Scan for the cell matching the given text and deliver its (X, Y) coordinate at center. 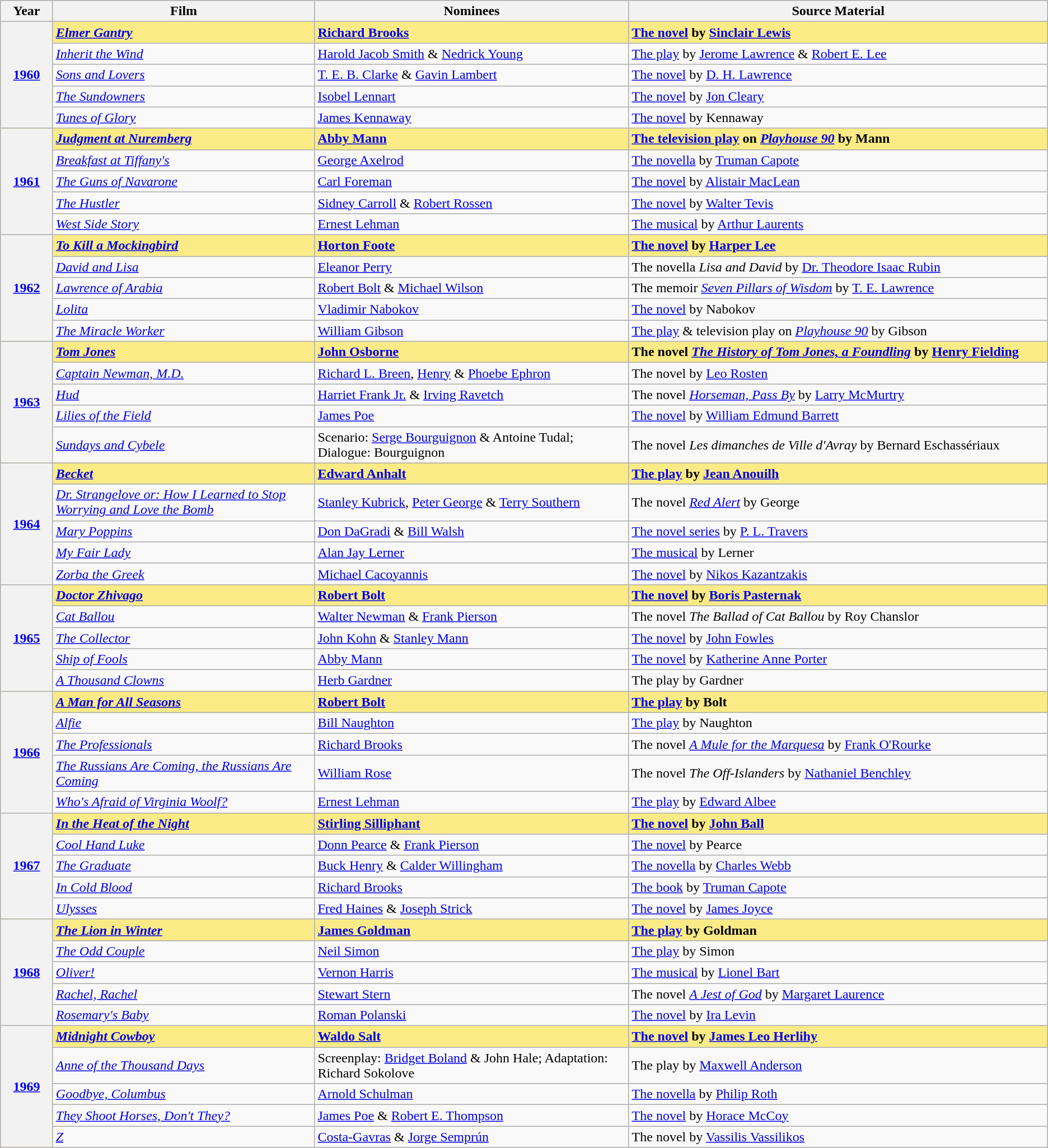
James Poe (471, 416)
John Kohn & Stanley Mann (471, 638)
James Kennaway (471, 118)
Waldo Salt (471, 1037)
Stanley Kubrick, Peter George & Terry Southern (471, 503)
The play by Naughton (838, 723)
Film (184, 11)
West Side Story (184, 224)
Elmer Gantry (184, 32)
Oliver! (184, 972)
The novel Les dimanches de Ville d'Avray by Bernard Eschassériaux (838, 444)
The musical by Arthur Laurents (838, 224)
James Goldman (471, 930)
The play by Jerome Lawrence & Robert E. Lee (838, 54)
Inherit the Wind (184, 54)
Lawrence of Arabia (184, 288)
The Graduate (184, 866)
Robert Bolt & Michael Wilson (471, 288)
Nominees (471, 11)
The play by Edward Albee (838, 802)
The play & television play on Playhouse 90 by Gibson (838, 331)
The Odd Couple (184, 951)
The novel by Horace McCoy (838, 1116)
The television play on Playhouse 90 by Mann (838, 139)
Alfie (184, 723)
The novel by John Ball (838, 823)
The musical by Lionel Bart (838, 972)
Midnight Cowboy (184, 1037)
Sons and Lovers (184, 75)
Neil Simon (471, 951)
1967 (27, 866)
The novel by Katherine Anne Porter (838, 659)
The play by Jean Anouilh (838, 474)
Z (184, 1137)
In Cold Blood (184, 887)
The Hustler (184, 203)
James Poe & Robert E. Thompson (471, 1116)
The novel The Ballad of Cat Ballou by Roy Chanslor (838, 616)
Anne of the Thousand Days (184, 1066)
The novel by Nikos Kazantzakis (838, 574)
Vernon Harris (471, 972)
1962 (27, 288)
The play by Maxwell Anderson (838, 1066)
Don DaGradi & Bill Walsh (471, 531)
The novel by Alistair MacLean (838, 181)
To Kill a Mockingbird (184, 245)
Judgment at Nuremberg (184, 139)
The novel by James Joyce (838, 908)
Sundays and Cybele (184, 444)
The novel by William Edmund Barrett (838, 416)
Herb Gardner (471, 681)
Becket (184, 474)
Tom Jones (184, 352)
Carl Foreman (471, 181)
Captain Newman, M.D. (184, 373)
The novella by Charles Webb (838, 866)
The novel Horseman, Pass By by Larry McMurtry (838, 395)
The play by Simon (838, 951)
Roman Polanski (471, 1015)
The novel by Leo Rosten (838, 373)
The novel by Sinclair Lewis (838, 32)
William Rose (471, 774)
Donn Pearce & Frank Pierson (471, 845)
Year (27, 11)
Scenario: Serge Bourguignon & Antoine Tudal; Dialogue: Bourguignon (471, 444)
Hud (184, 395)
The novel by Walter Tevis (838, 203)
The novel by James Leo Herlihy (838, 1037)
The book by Truman Capote (838, 887)
The novel A Mule for the Marquesa by Frank O'Rourke (838, 744)
1969 (27, 1087)
Costa-Gavras & Jorge Semprún (471, 1137)
The novel series by P. L. Travers (838, 531)
1964 (27, 524)
The Sundowners (184, 96)
Doctor Zhivago (184, 595)
T. E. B. Clarke & Gavin Lambert (471, 75)
Zorba the Greek (184, 574)
The play by Bolt (838, 702)
Ulysses (184, 908)
Who's Afraid of Virginia Woolf? (184, 802)
Horton Foote (471, 245)
1968 (27, 972)
The Russians Are Coming, the Russians Are Coming (184, 774)
They Shoot Horses, Don't They? (184, 1116)
Sidney Carroll & Robert Rossen (471, 203)
Eleanor Perry (471, 267)
1960 (27, 75)
The Guns of Navarone (184, 181)
Arnold Schulman (471, 1094)
Cat Ballou (184, 616)
The Professionals (184, 744)
John Osborne (471, 352)
Rachel, Rachel (184, 994)
Goodbye, Columbus (184, 1094)
The novel The Off-Islanders by Nathaniel Benchley (838, 774)
The novel by Kennaway (838, 118)
The novel by Ira Levin (838, 1015)
Mary Poppins (184, 531)
Michael Cacoyannis (471, 574)
The novel by Nabokov (838, 310)
Fred Haines & Joseph Strick (471, 908)
The play by Gardner (838, 681)
The Lion in Winter (184, 930)
Buck Henry & Calder Willingham (471, 866)
Edward Anhalt (471, 474)
Ship of Fools (184, 659)
William Gibson (471, 331)
1965 (27, 638)
Tunes of Glory (184, 118)
The novel The History of Tom Jones, a Foundling by Henry Fielding (838, 352)
Vladimir Nabokov (471, 310)
Rosemary's Baby (184, 1015)
The musical by Lerner (838, 552)
Screenplay: Bridget Boland & John Hale; Adaptation: Richard Sokolove (471, 1066)
Source Material (838, 11)
The play by Goldman (838, 930)
The novel by John Fowles (838, 638)
A Thousand Clowns (184, 681)
Lolita (184, 310)
1963 (27, 402)
My Fair Lady (184, 552)
Bill Naughton (471, 723)
The novel by Harper Lee (838, 245)
The novel by Vassilis Vassilikos (838, 1137)
The novel A Jest of God by Margaret Laurence (838, 994)
The novel by Boris Pasternak (838, 595)
The novel by D. H. Lawrence (838, 75)
1966 (27, 752)
The novel by Jon Cleary (838, 96)
Harold Jacob Smith & Nedrick Young (471, 54)
George Axelrod (471, 160)
A Man for All Seasons (184, 702)
Cool Hand Luke (184, 845)
The novella by Truman Capote (838, 160)
Lilies of the Field (184, 416)
The novella by Philip Roth (838, 1094)
The Miracle Worker (184, 331)
Dr. Strangelove or: How I Learned to Stop Worrying and Love the Bomb (184, 503)
1961 (27, 181)
The novel Red Alert by George (838, 503)
In the Heat of the Night (184, 823)
The memoir Seven Pillars of Wisdom by T. E. Lawrence (838, 288)
The novel by Pearce (838, 845)
Isobel Lennart (471, 96)
Breakfast at Tiffany's (184, 160)
Walter Newman & Frank Pierson (471, 616)
David and Lisa (184, 267)
Stewart Stern (471, 994)
The Collector (184, 638)
Harriet Frank Jr. & Irving Ravetch (471, 395)
Richard L. Breen, Henry & Phoebe Ephron (471, 373)
The novella Lisa and David by Dr. Theodore Isaac Rubin (838, 267)
Alan Jay Lerner (471, 552)
Stirling Silliphant (471, 823)
